For the text-containing cell, return its midpoint in (x, y) coordinate format. 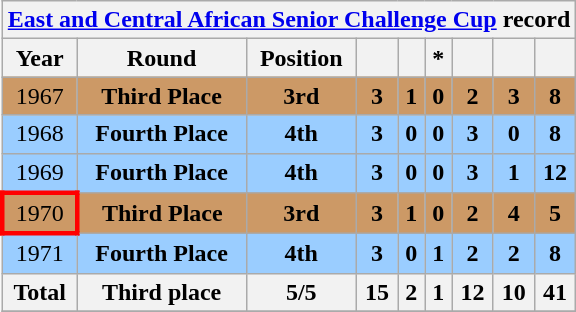
5/5 (301, 292)
41 (554, 292)
East and Central African Senior Challenge Cup record (289, 20)
1968 (40, 134)
1970 (40, 214)
4 (514, 214)
Year (40, 58)
Position (301, 58)
Round (162, 58)
1967 (40, 96)
1971 (40, 254)
Total (40, 292)
Third place (162, 292)
5 (554, 214)
1969 (40, 173)
15 (376, 292)
* (438, 58)
10 (514, 292)
